Return (X, Y) of the center of cell containing provided text 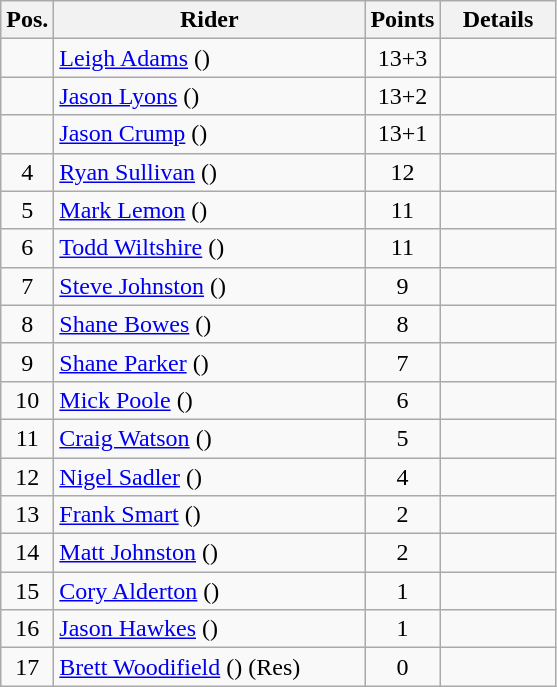
Frank Smart () (210, 515)
13+3 (402, 58)
Brett Woodifield () (Res) (210, 667)
Points (402, 20)
Todd Wiltshire () (210, 248)
13 (28, 515)
13+1 (402, 134)
17 (28, 667)
Cory Alderton () (210, 591)
Rider (210, 20)
0 (402, 667)
Steve Johnston () (210, 286)
Leigh Adams () (210, 58)
Mark Lemon () (210, 210)
Jason Crump () (210, 134)
Matt Johnston () (210, 553)
Jason Hawkes () (210, 629)
Shane Bowes () (210, 324)
Ryan Sullivan () (210, 172)
Jason Lyons () (210, 96)
Craig Watson () (210, 438)
10 (28, 400)
Shane Parker () (210, 362)
Details (498, 20)
Mick Poole () (210, 400)
Nigel Sadler () (210, 477)
16 (28, 629)
14 (28, 553)
13+2 (402, 96)
15 (28, 591)
Pos. (28, 20)
